Return [x, y] of the center of cell containing provided text 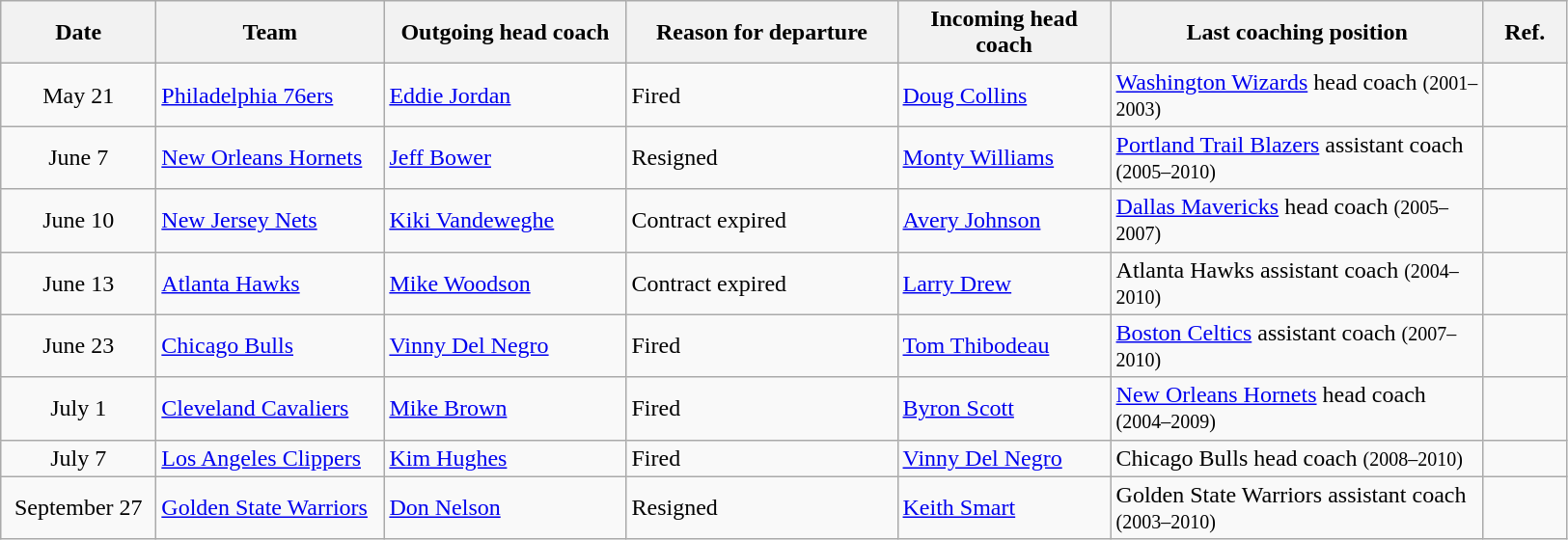
Doug Collins [1004, 94]
July 7 [79, 458]
June 23 [79, 345]
June 10 [79, 220]
New Jersey Nets [270, 220]
Mike Woodson [506, 283]
Boston Celtics assistant coach (2007–2010) [1297, 345]
Cleveland Cavaliers [270, 409]
July 1 [79, 409]
Mike Brown [506, 409]
Washington Wizards head coach (2001–2003) [1297, 94]
June 7 [79, 158]
Outgoing head coach [506, 33]
September 27 [79, 507]
New Orleans Hornets head coach (2004–2009) [1297, 409]
Los Angeles Clippers [270, 458]
Golden State Warriors assistant coach (2003–2010) [1297, 507]
Tom Thibodeau [1004, 345]
Incoming head coach [1004, 33]
Don Nelson [506, 507]
Eddie Jordan [506, 94]
Kim Hughes [506, 458]
Reason for departure [762, 33]
June 13 [79, 283]
Monty Williams [1004, 158]
Kiki Vandeweghe [506, 220]
Philadelphia 76ers [270, 94]
Ref. [1525, 33]
Golden State Warriors [270, 507]
Portland Trail Blazers assistant coach (2005–2010) [1297, 158]
Avery Johnson [1004, 220]
Atlanta Hawks [270, 283]
Larry Drew [1004, 283]
Atlanta Hawks assistant coach (2004–2010) [1297, 283]
Team [270, 33]
Jeff Bower [506, 158]
May 21 [79, 94]
Keith Smart [1004, 507]
Dallas Mavericks head coach (2005–2007) [1297, 220]
New Orleans Hornets [270, 158]
Byron Scott [1004, 409]
Chicago Bulls head coach (2008–2010) [1297, 458]
Last coaching position [1297, 33]
Date [79, 33]
Chicago Bulls [270, 345]
